Scan for the cell matching the given text and deliver its (x, y) coordinate at center. 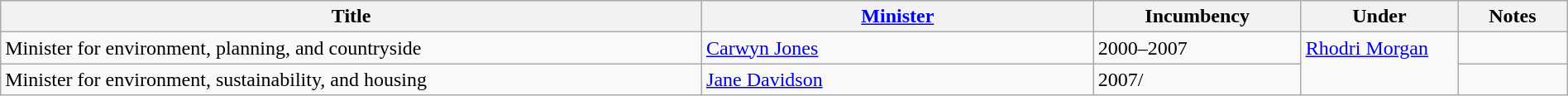
Minister for environment, sustainability, and housing (351, 79)
Rhodri Morgan (1379, 64)
Under (1379, 17)
Carwyn Jones (898, 48)
2007/ (1198, 79)
Minister for environment, planning, and countryside (351, 48)
Incumbency (1198, 17)
Title (351, 17)
Minister (898, 17)
Jane Davidson (898, 79)
Notes (1513, 17)
2000–2007 (1198, 48)
